Locate the cell with the specified text and output its [x, y] center coordinate. 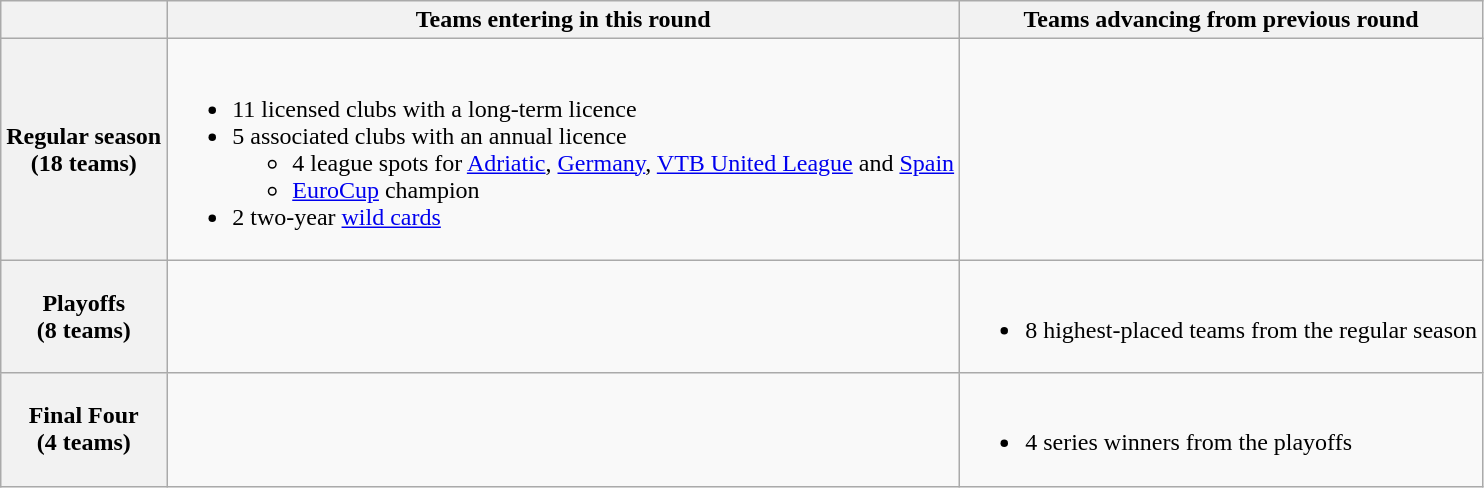
Final Four(4 teams) [84, 430]
Teams advancing from previous round [1222, 20]
Teams entering in this round [564, 20]
8 highest-placed teams from the regular season [1222, 316]
4 series winners from the playoffs [1222, 430]
Playoffs(8 teams) [84, 316]
Regular season(18 teams) [84, 150]
